For the text-containing cell, return its midpoint in [x, y] coordinate format. 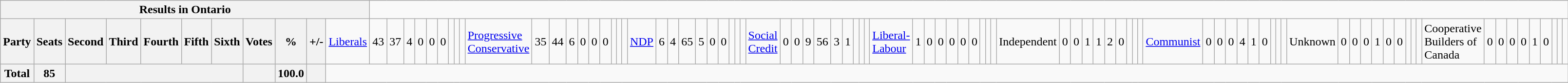
Party [17, 41]
85 [49, 73]
Results in Ontario [185, 10]
Social Credit [763, 41]
9 [808, 41]
Third [124, 41]
5 [702, 41]
43 [378, 41]
NDP [641, 41]
37 [396, 41]
35 [541, 41]
Unknown [1313, 41]
56 [822, 41]
100.0 [290, 73]
Seats [49, 41]
Liberal-Labour [891, 41]
65 [687, 41]
+/- [317, 41]
44 [557, 41]
Liberals [348, 41]
Fifth [196, 41]
Sixth [227, 41]
Fourth [161, 41]
Votes [259, 41]
Communist [1173, 41]
% [290, 41]
2 [1110, 41]
Second [86, 41]
Progressive Conservative [498, 41]
Independent [1028, 41]
Cooperative Builders of Canada [1453, 41]
Total [17, 73]
3 [836, 41]
